Return the [x, y] coordinate for the center point of the cell that contains the specified text.  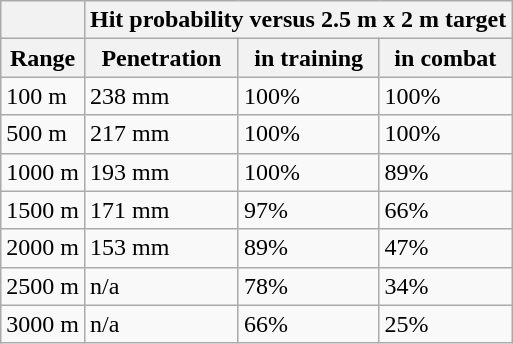
Range [43, 58]
500 m [43, 134]
217 mm [161, 134]
2000 m [43, 248]
97% [308, 210]
in training [308, 58]
1000 m [43, 172]
1500 m [43, 210]
193 mm [161, 172]
Penetration [161, 58]
2500 m [43, 286]
in combat [446, 58]
Hit probability versus 2.5 m x 2 m target [298, 20]
171 mm [161, 210]
78% [308, 286]
47% [446, 248]
238 mm [161, 96]
34% [446, 286]
153 mm [161, 248]
3000 m [43, 324]
25% [446, 324]
100 m [43, 96]
